Return [x, y] of the center of cell containing provided text 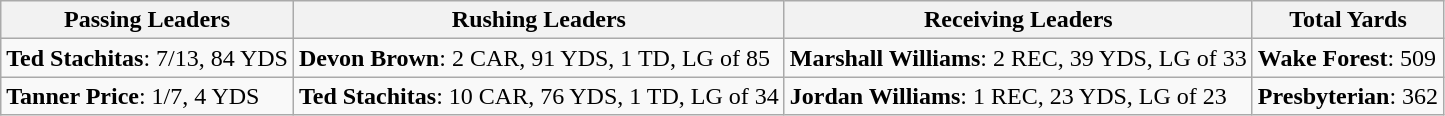
Passing Leaders [148, 20]
Marshall Williams: 2 REC, 39 YDS, LG of 33 [1018, 58]
Ted Stachitas: 10 CAR, 76 YDS, 1 TD, LG of 34 [538, 96]
Receiving Leaders [1018, 20]
Devon Brown: 2 CAR, 91 YDS, 1 TD, LG of 85 [538, 58]
Total Yards [1348, 20]
Presbyterian: 362 [1348, 96]
Wake Forest: 509 [1348, 58]
Tanner Price: 1/7, 4 YDS [148, 96]
Ted Stachitas: 7/13, 84 YDS [148, 58]
Jordan Williams: 1 REC, 23 YDS, LG of 23 [1018, 96]
Rushing Leaders [538, 20]
